For the text-containing cell, return its midpoint in (x, y) coordinate format. 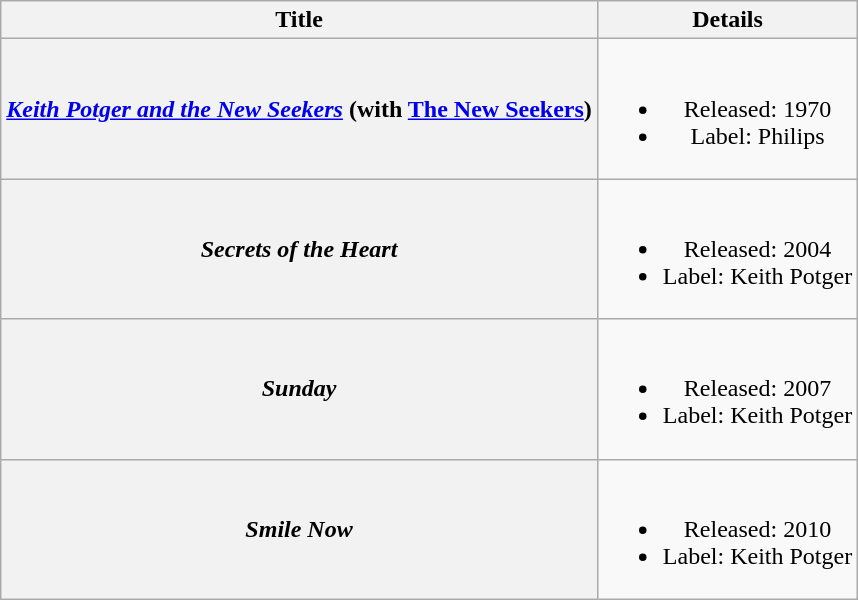
Keith Potger and the New Seekers (with The New Seekers) (300, 109)
Smile Now (300, 529)
Released: 1970Label: Philips (727, 109)
Details (727, 20)
Title (300, 20)
Released: 2004Label: Keith Potger (727, 249)
Released: 2007Label: Keith Potger (727, 389)
Sunday (300, 389)
Released: 2010Label: Keith Potger (727, 529)
Secrets of the Heart (300, 249)
